Scan for the cell matching the given text and deliver its [x, y] coordinate at center. 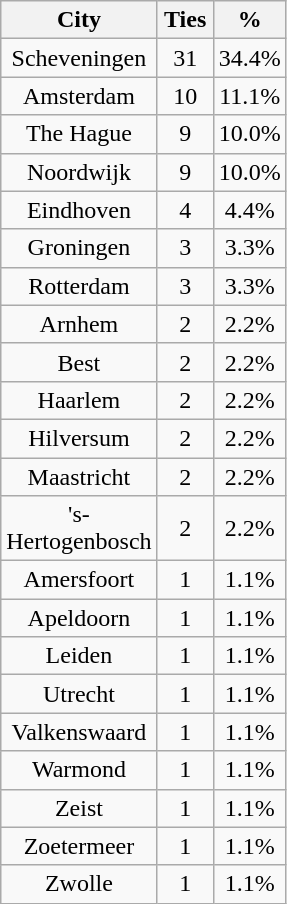
10 [185, 96]
Rotterdam [79, 286]
Utrecht [79, 694]
Scheveningen [79, 58]
11.1% [250, 96]
's-Hertogenbosch [79, 528]
Best [79, 362]
Maastricht [79, 477]
Haarlem [79, 400]
Amsterdam [79, 96]
Arnhem [79, 324]
Warmond [79, 770]
The Hague [79, 134]
Noordwijk [79, 172]
% [250, 20]
Valkenswaard [79, 732]
Zwolle [79, 884]
Hilversum [79, 438]
31 [185, 58]
Leiden [79, 656]
Groningen [79, 248]
Zoetermeer [79, 846]
Amersfoort [79, 580]
4.4% [250, 210]
Zeist [79, 808]
34.4% [250, 58]
Apeldoorn [79, 618]
City [79, 20]
Ties [185, 20]
Eindhoven [79, 210]
4 [185, 210]
